Pinpoint the cell where the given text exists, returning its (x, y) midpoint coordinate. 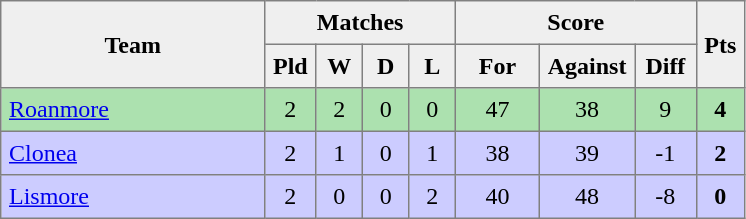
Pld (290, 66)
9 (666, 110)
-1 (666, 153)
Lismore (133, 197)
Clonea (133, 153)
Matches (360, 23)
Against (586, 66)
39 (586, 153)
-8 (666, 197)
Score (576, 23)
48 (586, 197)
L (432, 66)
47 (497, 110)
40 (497, 197)
Team (133, 44)
For (497, 66)
D (385, 66)
Pts (720, 44)
4 (720, 110)
Roanmore (133, 110)
W (339, 66)
Diff (666, 66)
